Detect which cell encompasses the target text, then output its (x, y) center coordinate. 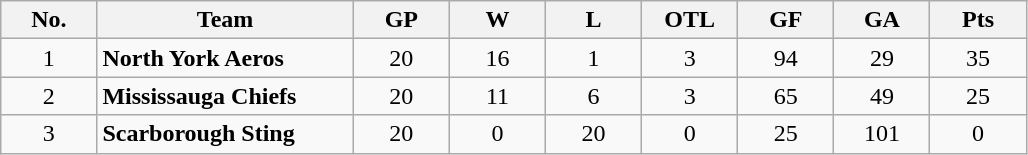
Pts (978, 20)
29 (882, 58)
North York Aeros (225, 58)
Team (225, 20)
6 (594, 96)
No. (49, 20)
GP (401, 20)
16 (497, 58)
65 (786, 96)
Mississauga Chiefs (225, 96)
OTL (690, 20)
35 (978, 58)
11 (497, 96)
94 (786, 58)
GF (786, 20)
101 (882, 134)
Scarborough Sting (225, 134)
2 (49, 96)
GA (882, 20)
49 (882, 96)
L (594, 20)
W (497, 20)
